Return the (X, Y) coordinate for the center point of the cell that contains the specified text.  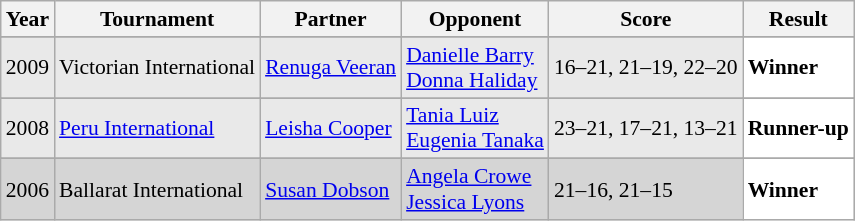
21–16, 21–15 (646, 190)
2008 (28, 128)
Angela Crowe Jessica Lyons (475, 190)
Partner (330, 19)
Leisha Cooper (330, 128)
Result (798, 19)
Victorian International (157, 68)
Runner-up (798, 128)
16–21, 21–19, 22–20 (646, 68)
Susan Dobson (330, 190)
Renuga Veeran (330, 68)
Tournament (157, 19)
Tania Luiz Eugenia Tanaka (475, 128)
Score (646, 19)
Peru International (157, 128)
2009 (28, 68)
Ballarat International (157, 190)
Year (28, 19)
23–21, 17–21, 13–21 (646, 128)
2006 (28, 190)
Opponent (475, 19)
Danielle Barry Donna Haliday (475, 68)
